Return the (x, y) coordinate for the center point of the cell that contains the specified text.  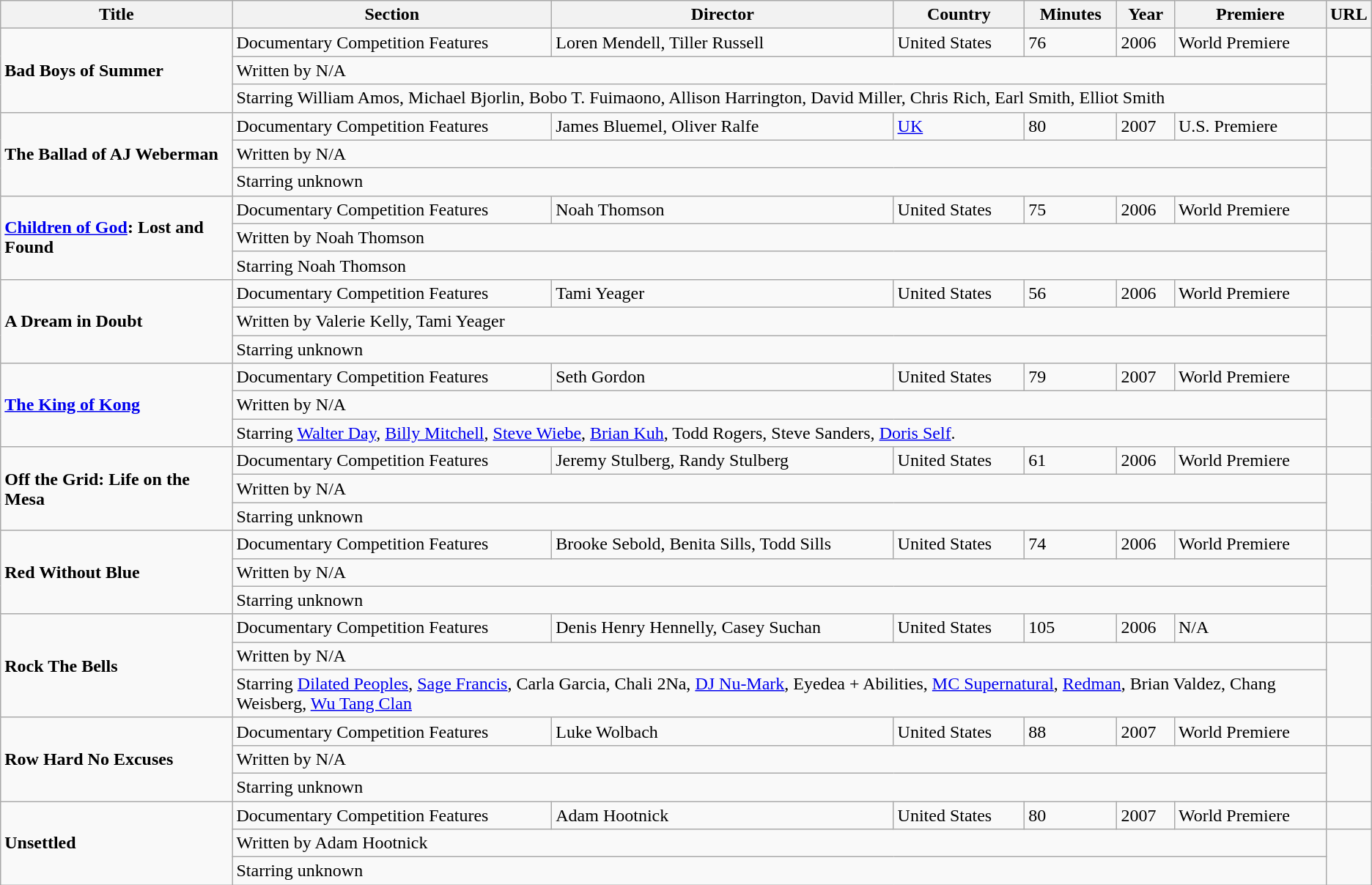
56 (1071, 293)
Written by Adam Hootnick (779, 843)
Adam Hootnick (723, 815)
Starring William Amos, Michael Bjorlin, Bobo T. Fuimaono, Allison Harrington, David Miller, Chris Rich, Earl Smith, Elliot Smith (779, 98)
Rock The Bells (117, 665)
79 (1071, 377)
Red Without Blue (117, 572)
James Bluemel, Oliver Ralfe (723, 126)
Written by Noah Thomson (779, 237)
105 (1071, 628)
Bad Boys of Summer (117, 70)
75 (1071, 210)
Section (392, 15)
Noah Thomson (723, 210)
Off the Grid: Life on the Mesa (117, 489)
88 (1071, 731)
URL (1349, 15)
Luke Wolbach (723, 731)
Brooke Sebold, Benita Sills, Todd Sills (723, 544)
Written by Valerie Kelly, Tami Yeager (779, 321)
Denis Henry Hennelly, Casey Suchan (723, 628)
Children of God: Lost and Found (117, 237)
U.S. Premiere (1250, 126)
Title (117, 15)
Jeremy Stulberg, Randy Stulberg (723, 461)
N/A (1250, 628)
Premiere (1250, 15)
Unsettled (117, 843)
Starring Walter Day, Billy Mitchell, Steve Wiebe, Brian Kuh, Todd Rogers, Steve Sanders, Doris Self. (779, 433)
The King of Kong (117, 405)
Year (1146, 15)
The Ballad of AJ Weberman (117, 154)
A Dream in Doubt (117, 321)
76 (1071, 42)
Director (723, 15)
Loren Mendell, Tiller Russell (723, 42)
Seth Gordon (723, 377)
Starring Noah Thomson (779, 265)
61 (1071, 461)
Minutes (1071, 15)
74 (1071, 544)
Row Hard No Excuses (117, 759)
UK (959, 126)
Tami Yeager (723, 293)
Country (959, 15)
